From the cell containing the given text, extract its center point as [X, Y] coordinate. 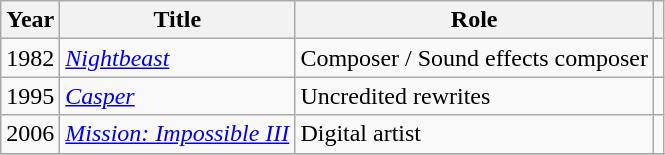
Casper [178, 96]
Uncredited rewrites [474, 96]
Title [178, 20]
Role [474, 20]
2006 [30, 134]
Composer / Sound effects composer [474, 58]
1995 [30, 96]
Digital artist [474, 134]
1982 [30, 58]
Nightbeast [178, 58]
Year [30, 20]
Mission: Impossible III [178, 134]
